Extract the (x, y) coordinate from the center of the cell holding the provided text.  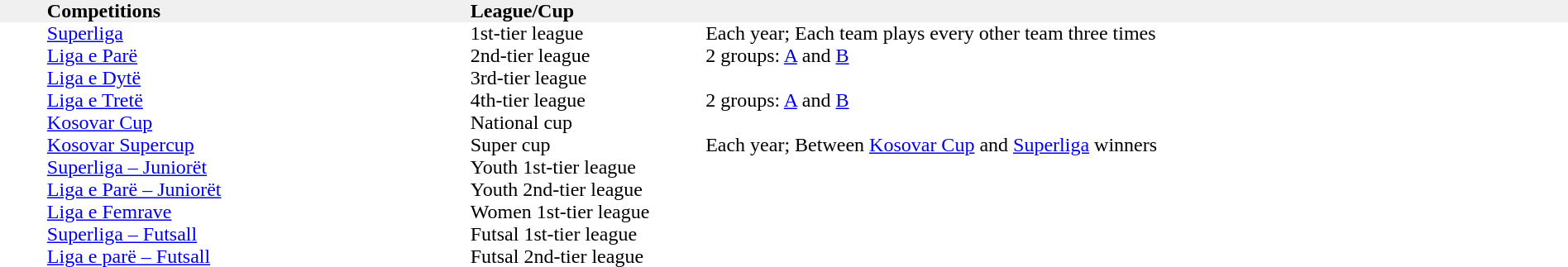
Youth 1st-tier league (588, 167)
Kosovar Supercup (259, 145)
Kosovar Cup (259, 122)
National cup (588, 122)
Women 1st-tier league (588, 212)
2nd-tier league (588, 56)
Competitions (259, 12)
Liga e Parë – Juniorët (259, 190)
Each year; Between Kosovar Cup and Superliga winners (1136, 145)
Liga e Femrave (259, 212)
Each year; Each team plays every other team three times (1136, 33)
Superliga – Juniorët (259, 167)
League/Cup (588, 12)
1st-tier league (588, 33)
Super cup (588, 145)
Superliga – Futsall (259, 235)
4th-tier league (588, 101)
Liga e Dytë (259, 78)
Liga e Tretë (259, 101)
Liga e Parë (259, 56)
3rd-tier league (588, 78)
Futsal 1st-tier league (588, 235)
Youth 2nd-tier league (588, 190)
Superliga (259, 33)
